Detect which cell encompasses the target text, then output its (X, Y) center coordinate. 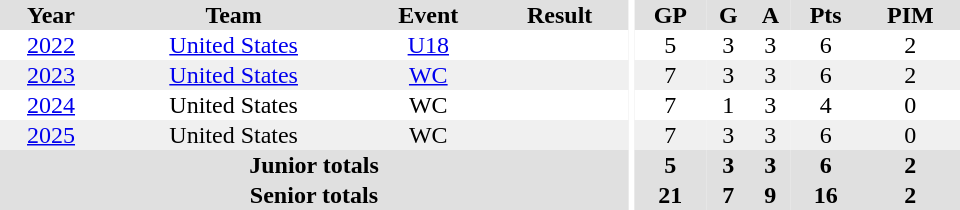
2024 (51, 105)
2023 (51, 75)
A (770, 15)
1 (728, 105)
16 (826, 195)
9 (770, 195)
21 (670, 195)
2025 (51, 135)
G (728, 15)
Year (51, 15)
Junior totals (314, 165)
4 (826, 105)
2022 (51, 45)
Result (560, 15)
Senior totals (314, 195)
PIM (910, 15)
GP (670, 15)
U18 (428, 45)
Pts (826, 15)
Team (234, 15)
Event (428, 15)
